Detect which cell encompasses the target text, then output its [X, Y] center coordinate. 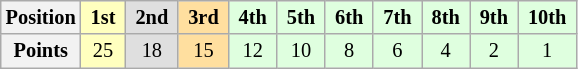
8 [349, 51]
1 [547, 51]
Position [41, 17]
4th [253, 17]
25 [104, 51]
2nd [152, 17]
8th [446, 17]
6 [397, 51]
10 [301, 51]
18 [152, 51]
9th [494, 17]
12 [253, 51]
3rd [203, 17]
7th [397, 17]
1st [104, 17]
Points [41, 51]
15 [203, 51]
10th [547, 17]
5th [301, 17]
6th [349, 17]
4 [446, 51]
2 [494, 51]
